From the cell containing the given text, extract its center point as [X, Y] coordinate. 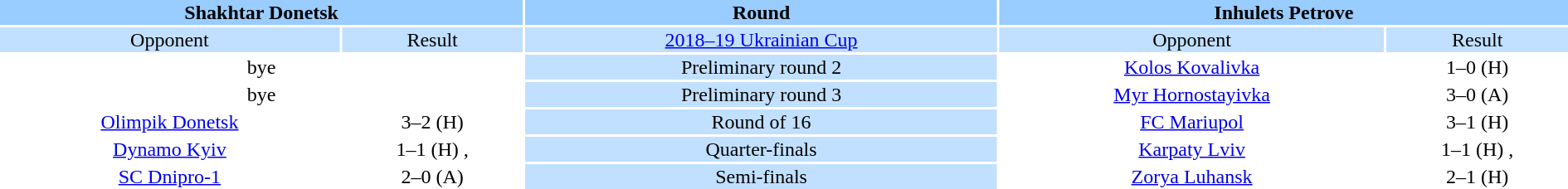
Round [761, 12]
2–1 (H) [1477, 177]
2–0 (A) [433, 177]
3–1 (H) [1477, 122]
1–0 (H) [1477, 67]
SC Dnipro-1 [169, 177]
Inhulets Petrove [1284, 12]
Karpaty Lviv [1192, 149]
3–2 (H) [433, 122]
Dynamo Kyiv [169, 149]
FC Mariupol [1192, 122]
Olimpik Donetsk [169, 122]
Round of 16 [761, 122]
Shakhtar Donetsk [261, 12]
Quarter-finals [761, 149]
Kolos Kovalivka [1192, 67]
Semi-finals [761, 177]
Preliminary round 2 [761, 67]
Zorya Luhansk [1192, 177]
3–0 (A) [1477, 94]
2018–19 Ukrainian Cup [761, 40]
Myr Hornostayivka [1192, 94]
Preliminary round 3 [761, 94]
